Determine the [x, y] coordinate at the center of the cell enclosing the given text.  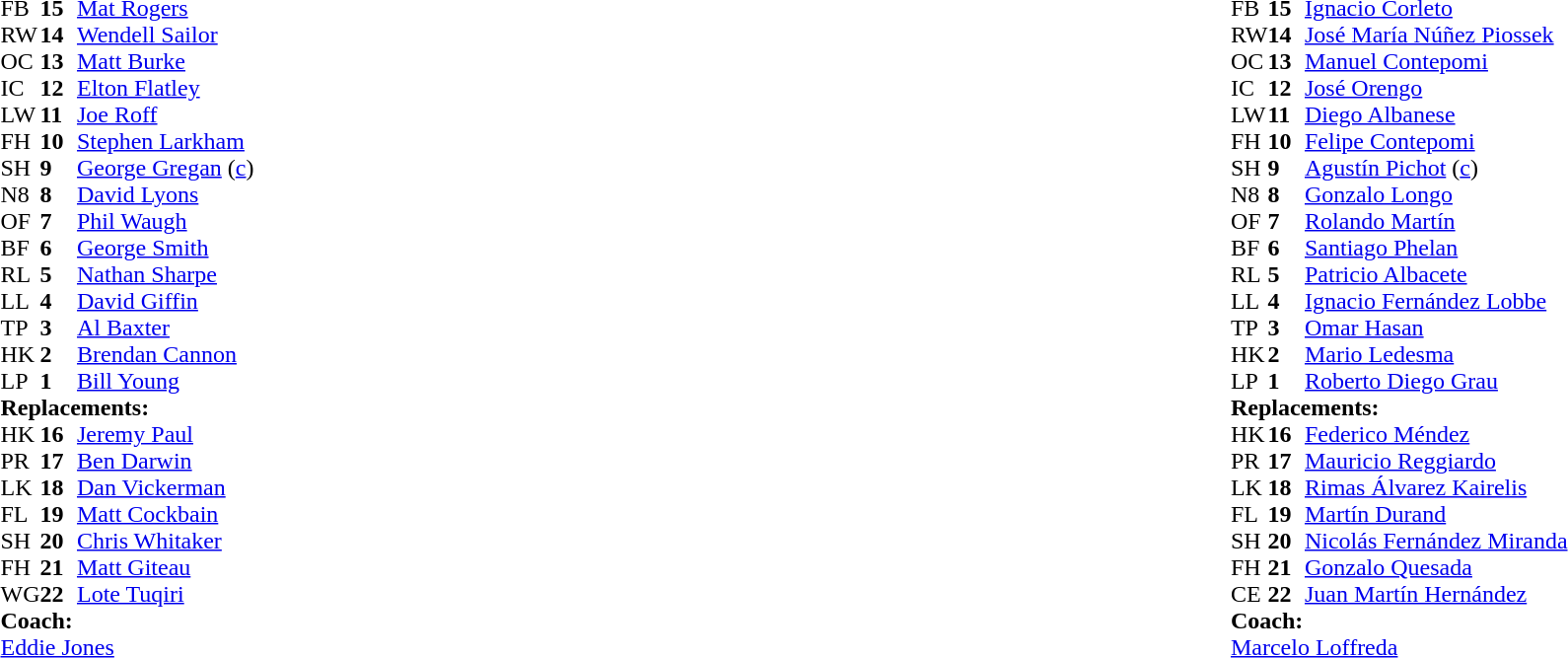
Phil Waugh [166, 221]
Gonzalo Quesada [1436, 568]
Rimas Álvarez Kairelis [1436, 487]
CE [1249, 594]
Agustín Pichot (c) [1436, 168]
Chris Whitaker [166, 541]
Wendell Sailor [166, 36]
Dan Vickerman [166, 487]
Matt Cockbain [166, 515]
Al Baxter [166, 328]
Matt Giteau [166, 568]
George Gregan (c) [166, 168]
Mauricio Reggiardo [1436, 462]
Roberto Diego Grau [1436, 381]
Elton Flatley [166, 89]
Nicolás Fernández Miranda [1436, 541]
Brendan Cannon [166, 355]
Ignacio Fernández Lobbe [1436, 302]
Jeremy Paul [166, 434]
WG [20, 594]
Ben Darwin [166, 462]
Joe Roff [166, 114]
José Orengo [1436, 89]
Stephen Larkham [166, 142]
David Lyons [166, 195]
Matt Burke [166, 61]
Patricio Albacete [1436, 274]
Santiago Phelan [1436, 249]
Martín Durand [1436, 515]
Rolando Martín [1436, 221]
Juan Martín Hernández [1436, 594]
Federico Méndez [1436, 434]
George Smith [166, 249]
Diego Albanese [1436, 114]
Bill Young [166, 381]
José María Núñez Piossek [1436, 36]
Gonzalo Longo [1436, 195]
Omar Hasan [1436, 328]
Felipe Contepomi [1436, 142]
Manuel Contepomi [1436, 61]
Mario Ledesma [1436, 355]
David Giffin [166, 302]
Nathan Sharpe [166, 274]
Lote Tuqiri [166, 594]
